Extract the [x, y] coordinate from the center of the cell holding the provided text.  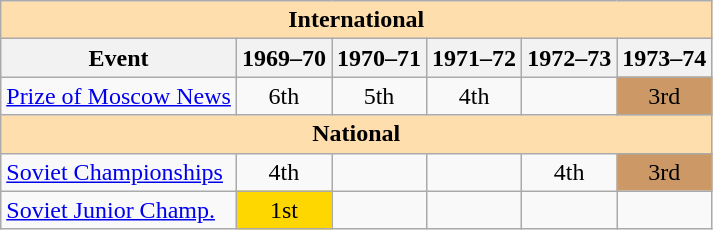
Soviet Championships [119, 172]
1971–72 [474, 58]
1973–74 [664, 58]
International [356, 20]
National [356, 134]
1972–73 [570, 58]
5th [380, 96]
1970–71 [380, 58]
1st [284, 210]
1969–70 [284, 58]
6th [284, 96]
Soviet Junior Champ. [119, 210]
Event [119, 58]
Prize of Moscow News [119, 96]
